Output the (X, Y) coordinate of the center of the cell containing the given text.  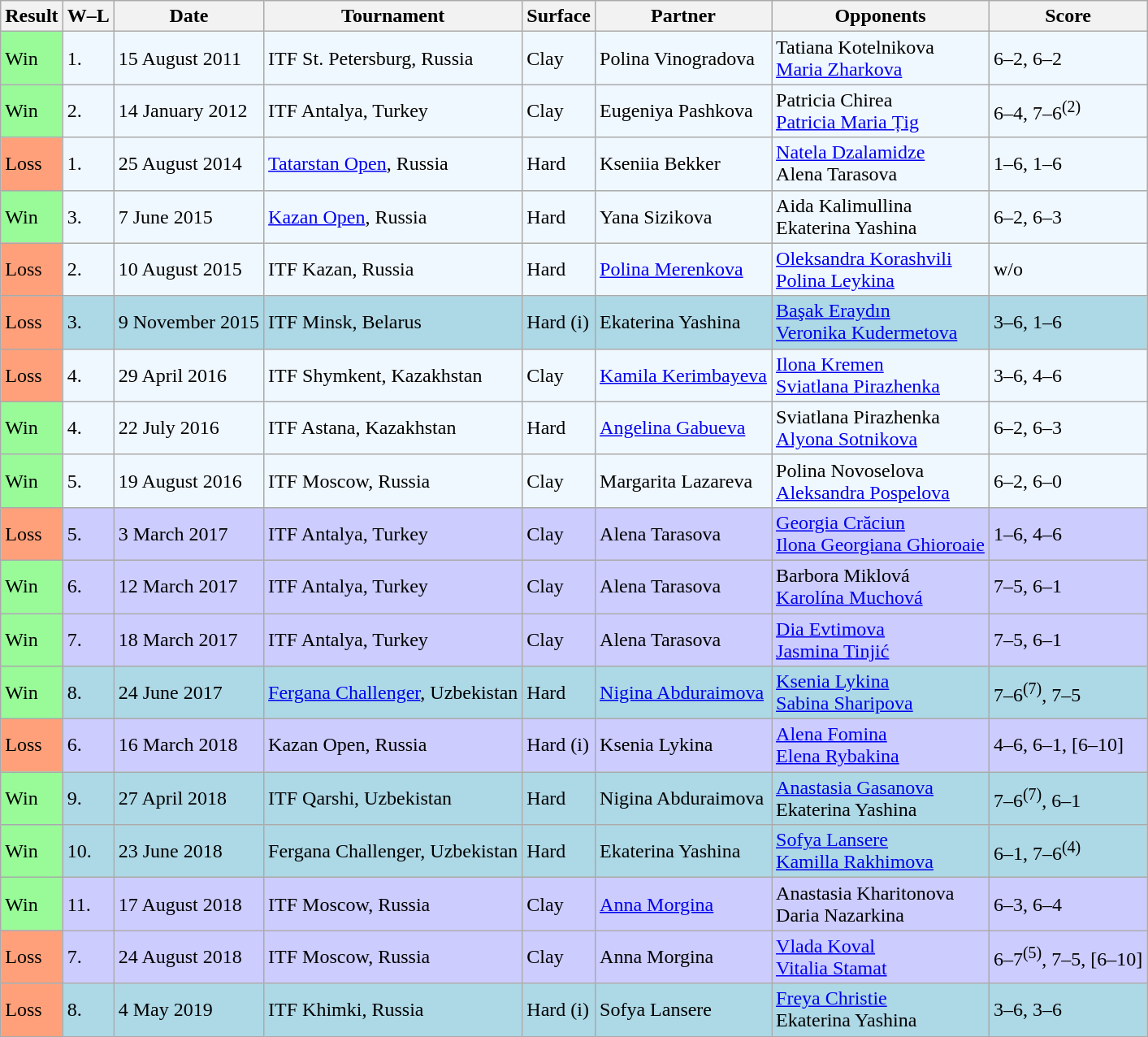
Margarita Lazareva (684, 481)
6–1, 7–6(4) (1068, 852)
25 August 2014 (188, 164)
7–6(7), 6–1 (1068, 798)
10. (88, 852)
Date (188, 16)
Oleksandra Korashvili Polina Leykina (881, 270)
Ilona Kremen Sviatlana Pirazhenka (881, 375)
Kamila Kerimbayeva (684, 375)
Vlada Koval Vitalia Stamat (881, 957)
Score (1068, 16)
Barbora Miklová Karolína Muchová (881, 587)
ITF Minsk, Belarus (393, 322)
Kseniia Bekker (684, 164)
29 April 2016 (188, 375)
Sofya Lansere (684, 1009)
7–6(7), 7–5 (1068, 692)
9. (88, 798)
17 August 2018 (188, 904)
4–6, 6–1, [6–10] (1068, 746)
Angelina Gabueva (684, 427)
15 August 2011 (188, 59)
10 August 2015 (188, 270)
Tatarstan Open, Russia (393, 164)
16 March 2018 (188, 746)
Partner (684, 16)
Polina Vinogradova (684, 59)
24 June 2017 (188, 692)
11. (88, 904)
Natela Dzalamidze Alena Tarasova (881, 164)
ITF Khimki, Russia (393, 1009)
Sofya Lansere Kamilla Rakhimova (881, 852)
W–L (88, 16)
7 June 2015 (188, 216)
Yana Sizikova (684, 216)
6–2, 6–0 (1068, 481)
1–6, 1–6 (1068, 164)
18 March 2017 (188, 639)
ITF Astana, Kazakhstan (393, 427)
ITF St. Petersburg, Russia (393, 59)
3–6, 1–6 (1068, 322)
Dia Evtimova Jasmina Tinjić (881, 639)
Ksenia Lykina Sabina Sharipova (881, 692)
27 April 2018 (188, 798)
ITF Kazan, Russia (393, 270)
Georgia Crăciun Ilona Georgiana Ghioroaie (881, 533)
14 January 2012 (188, 111)
Başak Eraydın Veronika Kudermetova (881, 322)
Surface (559, 16)
23 June 2018 (188, 852)
4 May 2019 (188, 1009)
Polina Merenkova (684, 270)
Polina Novoselova Aleksandra Pospelova (881, 481)
6–7(5), 7–5, [6–10] (1068, 957)
Ksenia Lykina (684, 746)
6–2, 6–2 (1068, 59)
24 August 2018 (188, 957)
1–6, 4–6 (1068, 533)
6–3, 6–4 (1068, 904)
Alena Fomina Elena Rybakina (881, 746)
22 July 2016 (188, 427)
19 August 2016 (188, 481)
Eugeniya Pashkova (684, 111)
ITF Qarshi, Uzbekistan (393, 798)
Sviatlana Pirazhenka Alyona Sotnikova (881, 427)
Aida Kalimullina Ekaterina Yashina (881, 216)
Opponents (881, 16)
3–6, 3–6 (1068, 1009)
Tournament (393, 16)
ITF Shymkent, Kazakhstan (393, 375)
Anastasia Gasanova Ekaterina Yashina (881, 798)
Result (32, 16)
Freya Christie Ekaterina Yashina (881, 1009)
Anastasia Kharitonova Daria Nazarkina (881, 904)
Patricia Chirea Patricia Maria Țig (881, 111)
9 November 2015 (188, 322)
6–4, 7–6(2) (1068, 111)
12 March 2017 (188, 587)
Tatiana Kotelnikova Maria Zharkova (881, 59)
3 March 2017 (188, 533)
3–6, 4–6 (1068, 375)
w/o (1068, 270)
